Locate the cell with the specified text and output its (X, Y) center coordinate. 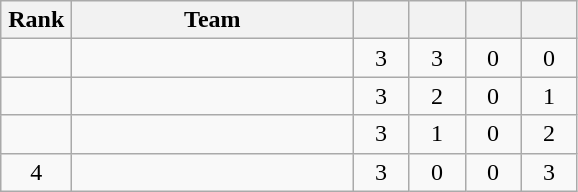
Rank (36, 20)
4 (36, 172)
Team (212, 20)
